Return the (x, y) coordinate for the center point of the cell that contains the specified text.  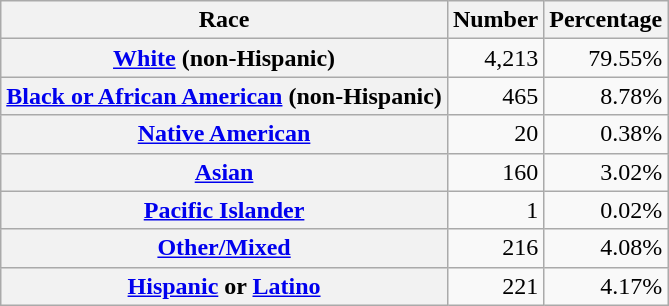
1 (495, 210)
Race (224, 20)
221 (495, 286)
160 (495, 172)
79.55% (606, 58)
0.02% (606, 210)
4.08% (606, 248)
3.02% (606, 172)
White (non-Hispanic) (224, 58)
Pacific Islander (224, 210)
Hispanic or Latino (224, 286)
Other/Mixed (224, 248)
Asian (224, 172)
Number (495, 20)
Native American (224, 134)
4,213 (495, 58)
Black or African American (non-Hispanic) (224, 96)
20 (495, 134)
8.78% (606, 96)
4.17% (606, 286)
465 (495, 96)
0.38% (606, 134)
216 (495, 248)
Percentage (606, 20)
